Provide the [x, y] coordinate of the cell's center where the given text is located.  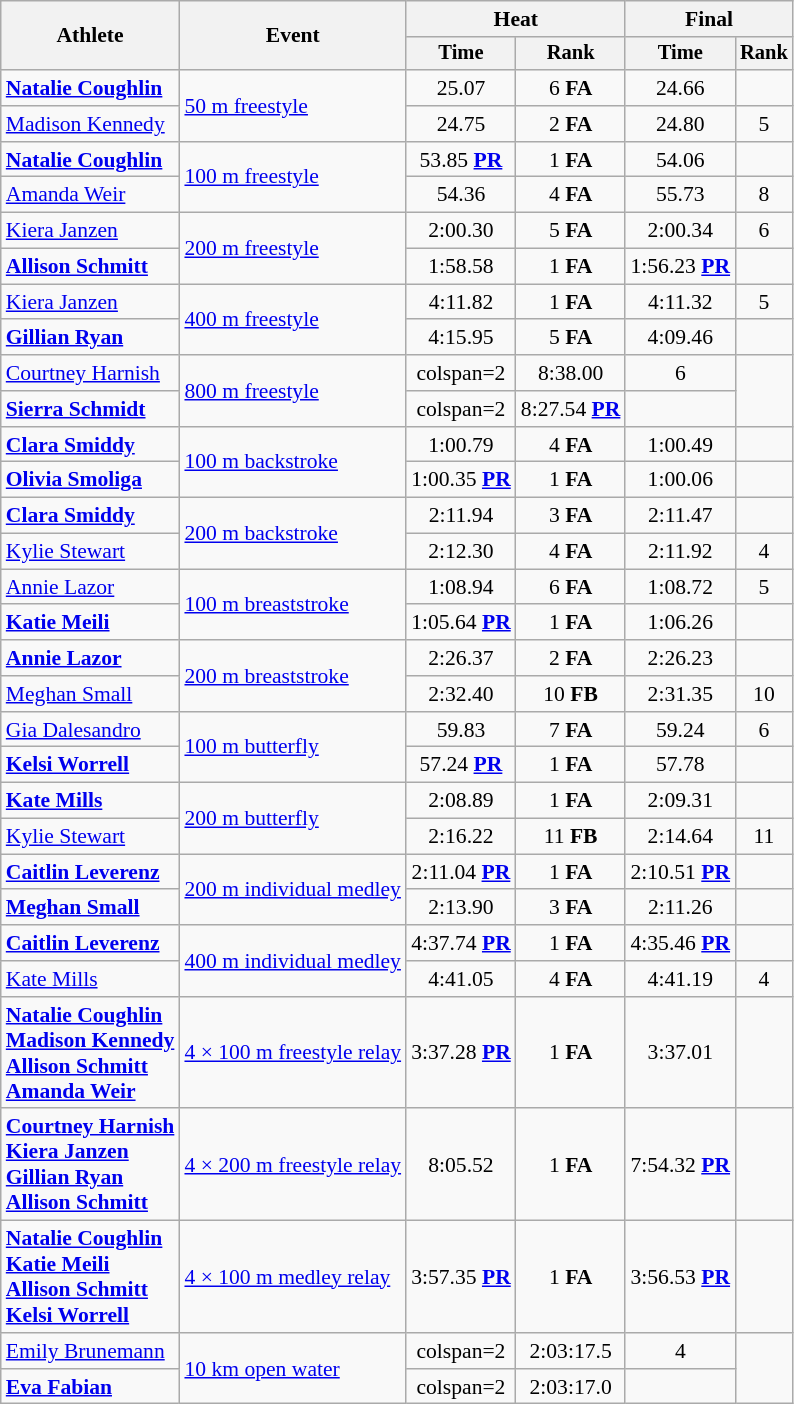
Sierra Schmidt [90, 409]
2:26.23 [680, 658]
11 FB [571, 837]
2:31.35 [680, 694]
Amanda Weir [90, 195]
7 FA [571, 730]
100 m butterfly [292, 748]
3:57.35 PR [461, 1277]
Natalie CoughlinKatie MeiliAllison SchmittKelsi Worrell [90, 1277]
2:10.51 PR [680, 872]
2:03:17.5 [571, 1351]
Allison Schmitt [90, 267]
8:38.00 [571, 373]
57.78 [680, 765]
1:08.94 [461, 587]
2:09.31 [680, 801]
2:13.90 [461, 908]
8:05.52 [461, 1165]
1:08.72 [680, 587]
3:37.01 [680, 1053]
Gillian Ryan [90, 338]
8 [764, 195]
54.36 [461, 195]
4:11.32 [680, 302]
800 m freestyle [292, 390]
3:56.53 PR [680, 1277]
Natalie CoughlinMadison KennedyAllison SchmittAmanda Weir [90, 1053]
100 m breaststroke [292, 604]
Kelsi Worrell [90, 765]
1:00.35 PR [461, 480]
2:00.30 [461, 231]
Final [708, 19]
4 × 200 m freestyle relay [292, 1165]
Heat [516, 19]
Event [292, 36]
50 m freestyle [292, 106]
Courtney HarnishKiera JanzenGillian RyanAllison Schmitt [90, 1165]
100 m freestyle [292, 178]
Katie Meili [90, 623]
1:00.79 [461, 445]
59.24 [680, 730]
200 m breaststroke [292, 676]
54.06 [680, 160]
4 × 100 m freestyle relay [292, 1053]
11 [764, 837]
200 m backstroke [292, 534]
2:11.94 [461, 516]
2:11.92 [680, 552]
4:09.46 [680, 338]
4:15.95 [461, 338]
24.66 [680, 88]
4:41.05 [461, 979]
2:00.34 [680, 231]
4:11.82 [461, 302]
2:08.89 [461, 801]
4:41.19 [680, 979]
400 m individual medley [292, 960]
400 m freestyle [292, 320]
200 m butterfly [292, 818]
2:11.47 [680, 516]
Athlete [90, 36]
10 km open water [292, 1368]
2:16.22 [461, 837]
2:12.30 [461, 552]
7:54.32 PR [680, 1165]
1:05.64 PR [461, 623]
200 m individual medley [292, 890]
24.75 [461, 124]
2:26.37 [461, 658]
1:00.06 [680, 480]
4:37.74 PR [461, 943]
10 FB [571, 694]
2:32.40 [461, 694]
59.83 [461, 730]
1:06.26 [680, 623]
200 m freestyle [292, 248]
8:27.54 PR [571, 409]
3:37.28 PR [461, 1053]
2:11.04 PR [461, 872]
4 × 100 m medley relay [292, 1277]
25.07 [461, 88]
1:56.23 PR [680, 267]
55.73 [680, 195]
1:00.49 [680, 445]
1:58.58 [461, 267]
Gia Dalesandro [90, 730]
10 [764, 694]
100 m backstroke [292, 462]
24.80 [680, 124]
Courtney Harnish [90, 373]
2:11.26 [680, 908]
Emily Brunemann [90, 1351]
57.24 PR [461, 765]
Olivia Smoliga [90, 480]
4:35.46 PR [680, 943]
53.85 PR [461, 160]
Madison Kennedy [90, 124]
2:14.64 [680, 837]
